Find where the given text appears and provide that cell's center as (x, y) coordinate. 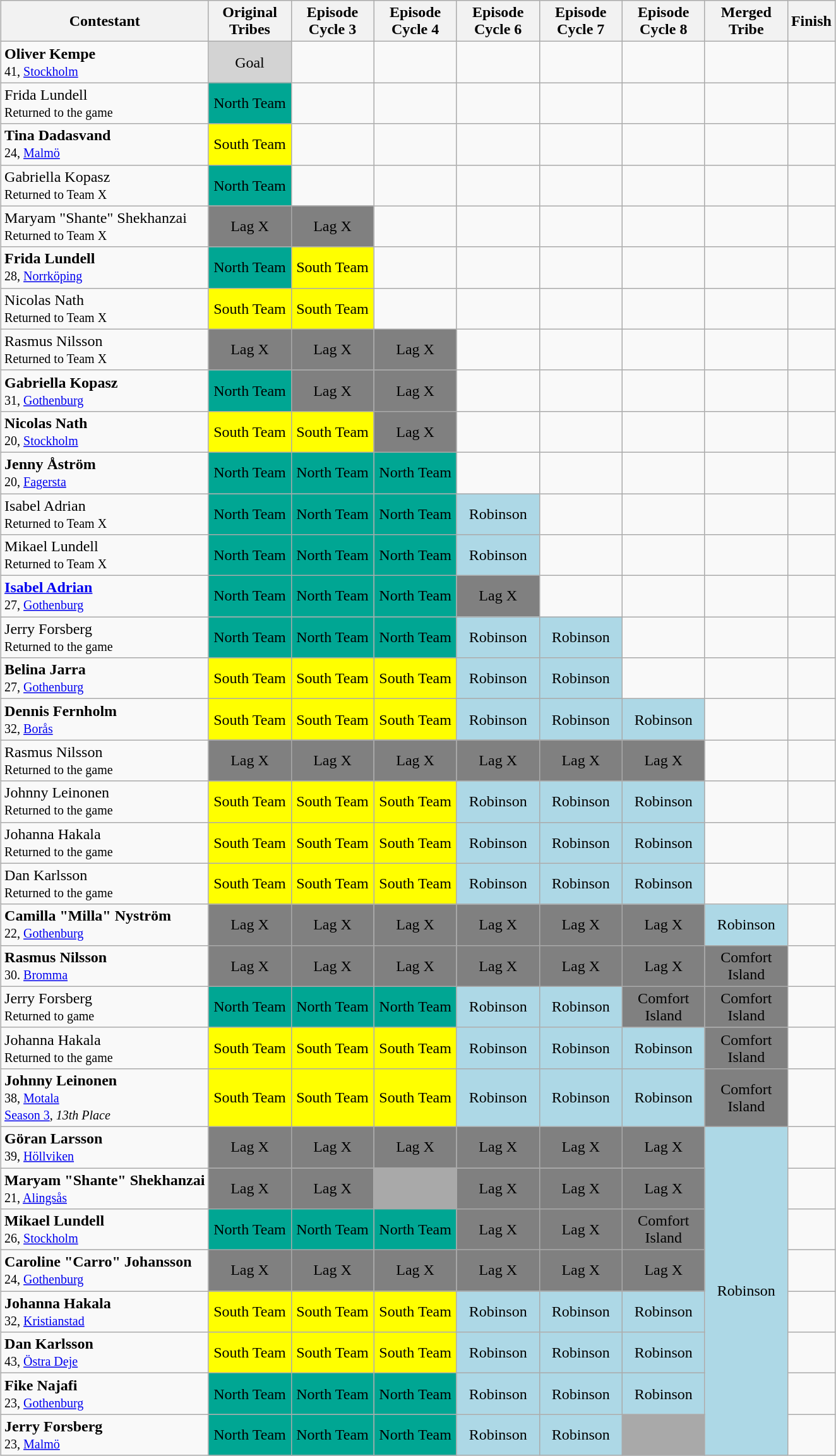
Goal (250, 62)
Fike Najafi23, Gothenburg (105, 1394)
Isabel Adrian27, Gothenburg (105, 596)
EpisodeCycle 4 (415, 21)
OriginalTribes (250, 21)
Maryam "Shante" ShekhanzaiReturned to Team X (105, 226)
EpisodeCycle 7 (581, 21)
Jerry Forsberg23, Malmö (105, 1435)
Rasmus Nilsson30. Bromma (105, 966)
Frida Lundell28, Norrköping (105, 268)
Jenny Åström20, Fagersta (105, 472)
EpisodeCycle 3 (332, 21)
Nicolas Nath20, Stockholm (105, 432)
Mikael Lundell26, Stockholm (105, 1230)
Gabriella Kopasz31, Gothenburg (105, 390)
Johnny LeinonenReturned to the game (105, 802)
Gabriella KopaszReturned to Team X (105, 186)
Nicolas NathReturned to Team X (105, 308)
Finish (811, 21)
Rasmus NilssonReturned to the game (105, 760)
Dan Karlsson43, Östra Deje (105, 1352)
MergedTribe (746, 21)
EpisodeCycle 8 (663, 21)
Tina Dadasvand24, Malmö (105, 144)
Göran Larsson39, Höllviken (105, 1147)
Caroline "Carro" Johansson24, Gothenburg (105, 1270)
Rasmus NilssonReturned to Team X (105, 350)
Dennis Fernholm32, Borås (105, 720)
Oliver Kempe41, Stockholm (105, 62)
Isabel AdrianReturned to Team X (105, 514)
Johanna Hakala32, Kristianstad (105, 1312)
Jerry ForsbergReturned to game (105, 1006)
Camilla "Milla" Nyström22, Gothenburg (105, 924)
Johnny Leinonen38, MotalaSeason 3, 13th Place (105, 1097)
Dan KarlssonReturned to the game (105, 884)
Frida LundellReturned to the game (105, 104)
Contestant (105, 21)
EpisodeCycle 6 (498, 21)
Maryam "Shante" Shekhanzai21, Alingsås (105, 1188)
Jerry ForsbergReturned to the game (105, 638)
Mikael LundellReturned to Team X (105, 556)
Belina Jarra27, Gothenburg (105, 678)
